Return [X, Y] of the center of cell containing provided text 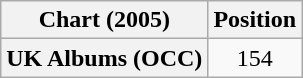
154 [255, 58]
Chart (2005) [104, 20]
UK Albums (OCC) [104, 58]
Position [255, 20]
